From the cell containing the given text, extract its center point as (X, Y) coordinate. 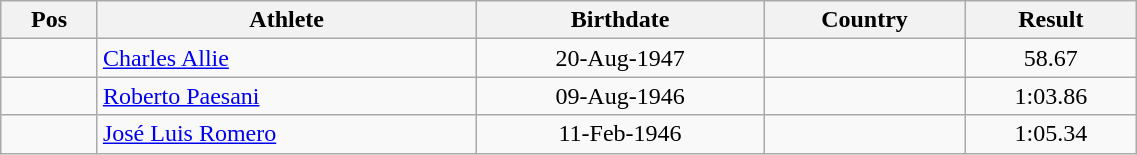
1:05.34 (1051, 134)
11-Feb-1946 (620, 134)
José Luis Romero (286, 134)
Country (864, 20)
Pos (50, 20)
Charles Allie (286, 58)
Birthdate (620, 20)
58.67 (1051, 58)
09-Aug-1946 (620, 96)
Athlete (286, 20)
20-Aug-1947 (620, 58)
Result (1051, 20)
Roberto Paesani (286, 96)
1:03.86 (1051, 96)
